Identify which cell holds the provided text, then report its (x, y) central coordinate. 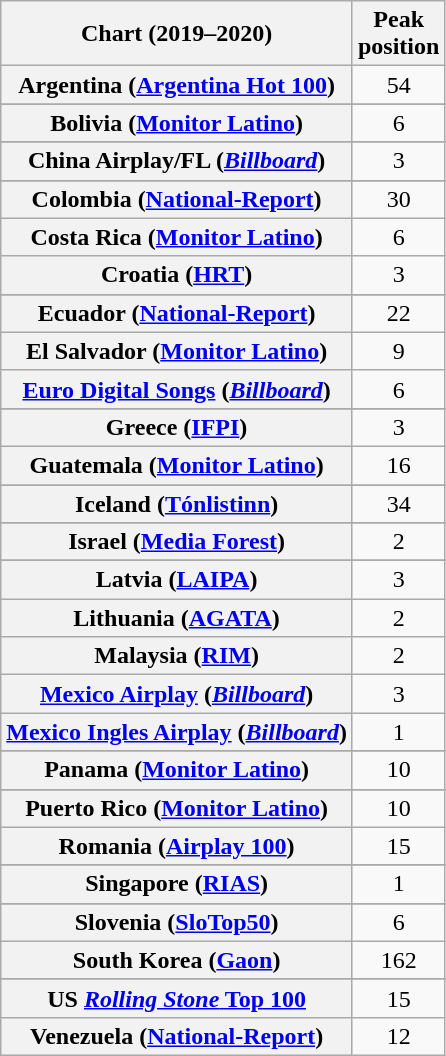
Iceland (Tónlistinn) (177, 503)
Lithuania (AGATA) (177, 618)
US Rolling Stone Top 100 (177, 998)
Puerto Rico (Monitor Latino) (177, 808)
162 (398, 960)
Chart (2019–2020) (177, 34)
34 (398, 503)
Greece (IFPI) (177, 427)
Ecuador (National-Report) (177, 313)
Malaysia (RIM) (177, 656)
Colombia (National-Report) (177, 199)
Bolivia (Monitor Latino) (177, 123)
54 (398, 85)
South Korea (Gaon) (177, 960)
Peakposition (398, 34)
China Airplay/FL (Billboard) (177, 161)
Mexico Airplay (Billboard) (177, 694)
Israel (Media Forest) (177, 542)
9 (398, 351)
Latvia (LAIPA) (177, 580)
22 (398, 313)
Panama (Monitor Latino) (177, 770)
Mexico Ingles Airplay (Billboard) (177, 732)
Costa Rica (Monitor Latino) (177, 237)
16 (398, 465)
Slovenia (SloTop50) (177, 922)
Euro Digital Songs (Billboard) (177, 389)
Singapore (RIAS) (177, 884)
30 (398, 199)
12 (398, 1036)
Venezuela (National-Report) (177, 1036)
Croatia (HRT) (177, 275)
Romania (Airplay 100) (177, 846)
Argentina (Argentina Hot 100) (177, 85)
El Salvador (Monitor Latino) (177, 351)
Guatemala (Monitor Latino) (177, 465)
